Identify which cell holds the provided text, then report its (X, Y) central coordinate. 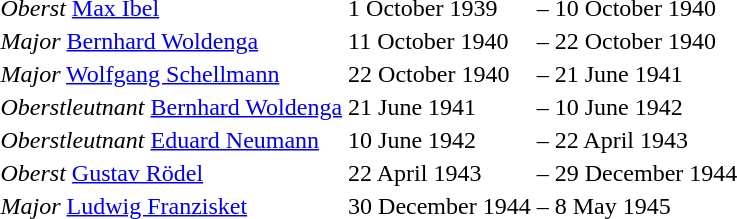
21 June 1941 (440, 107)
22 October 1940 (440, 74)
10 June 1942 (440, 140)
22 April 1943 (440, 173)
11 October 1940 (440, 41)
